Find where the given text appears and provide that cell's center as [x, y] coordinate. 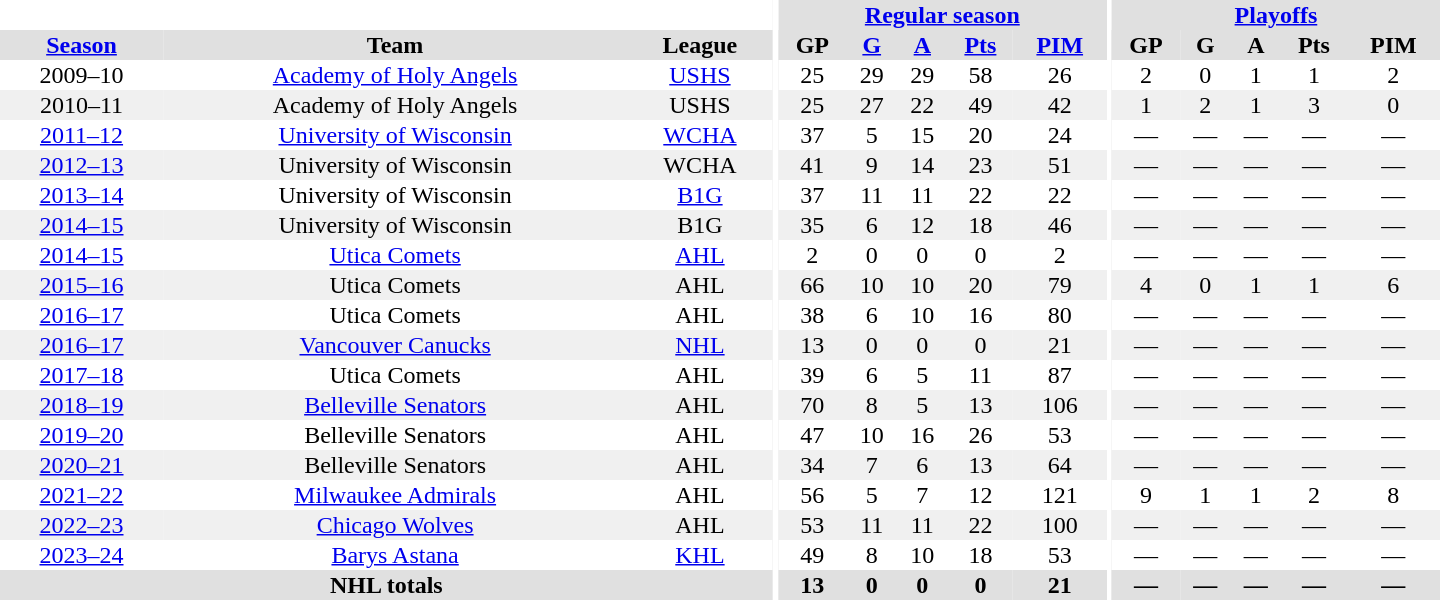
46 [1060, 225]
2012–13 [82, 165]
KHL [700, 555]
Playoffs [1276, 15]
Season [82, 45]
Vancouver Canucks [395, 345]
38 [812, 315]
NHL totals [386, 585]
35 [812, 225]
14 [922, 165]
24 [1060, 135]
79 [1060, 285]
47 [812, 435]
51 [1060, 165]
56 [812, 495]
2020–21 [82, 465]
2019–20 [82, 435]
39 [812, 375]
100 [1060, 525]
2017–18 [82, 375]
Team [395, 45]
Milwaukee Admirals [395, 495]
80 [1060, 315]
2011–12 [82, 135]
41 [812, 165]
2021–22 [82, 495]
2023–24 [82, 555]
27 [872, 105]
League [700, 45]
87 [1060, 375]
121 [1060, 495]
15 [922, 135]
2018–19 [82, 405]
23 [981, 165]
42 [1060, 105]
2010–11 [82, 105]
Chicago Wolves [395, 525]
Regular season [942, 15]
2022–23 [82, 525]
2013–14 [82, 195]
70 [812, 405]
4 [1146, 285]
106 [1060, 405]
58 [981, 75]
64 [1060, 465]
3 [1314, 105]
NHL [700, 345]
Barys Astana [395, 555]
34 [812, 465]
2015–16 [82, 285]
2009–10 [82, 75]
66 [812, 285]
